Provide the (x, y) coordinate of the cell's center where the given text is located.  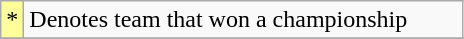
Denotes team that won a championship (243, 20)
* (12, 20)
